Find where the given text appears and provide that cell's center as (X, Y) coordinate. 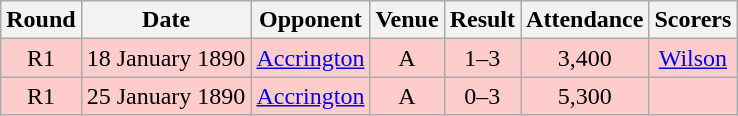
Opponent (310, 20)
Scorers (693, 20)
Date (166, 20)
Venue (407, 20)
18 January 1890 (166, 58)
3,400 (585, 58)
Result (482, 20)
25 January 1890 (166, 96)
Wilson (693, 58)
0–3 (482, 96)
5,300 (585, 96)
Round (41, 20)
1–3 (482, 58)
Attendance (585, 20)
